Capture the cell that displays the provided text and extract its (X, Y) central coordinate. 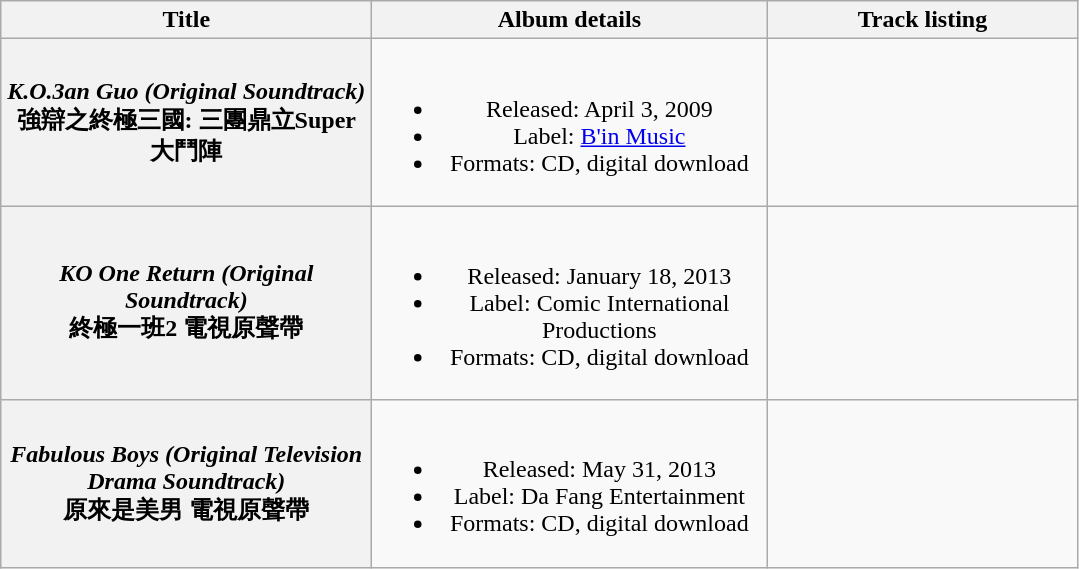
Track listing (922, 20)
Released: January 18, 2013Label: Comic International ProductionsFormats: CD, digital download (570, 303)
KO One Return (Original Soundtrack)終極一班2 電視原聲帶 (186, 303)
Album details (570, 20)
K.O.3an Guo (Original Soundtrack)強辯之終極三國: 三團鼎立Super大鬥陣 (186, 122)
Title (186, 20)
Released: April 3, 2009Label: B'in MusicFormats: CD, digital download (570, 122)
Fabulous Boys (Original Television Drama Soundtrack)原來是美男 電視原聲帶 (186, 484)
Released: May 31, 2013Label: Da Fang EntertainmentFormats: CD, digital download (570, 484)
